Provide the [x, y] coordinate of the cell's center where the given text is located.  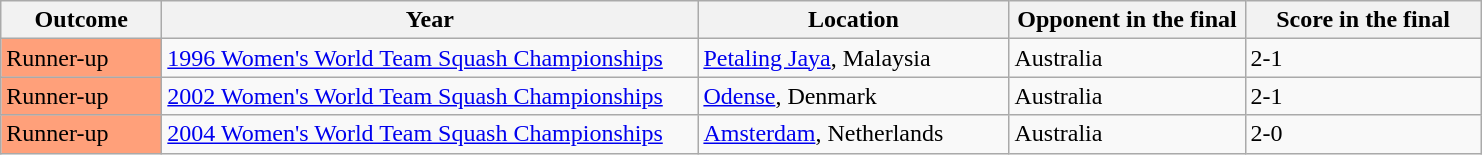
Score in the final [1363, 20]
1996 Women's World Team Squash Championships [430, 58]
2004 Women's World Team Squash Championships [430, 134]
Opponent in the final [1127, 20]
Outcome [82, 20]
Location [854, 20]
Amsterdam, Netherlands [854, 134]
2002 Women's World Team Squash Championships [430, 96]
Petaling Jaya, Malaysia [854, 58]
Year [430, 20]
Odense, Denmark [854, 96]
2-0 [1363, 134]
